Detect which cell encompasses the target text, then output its [x, y] center coordinate. 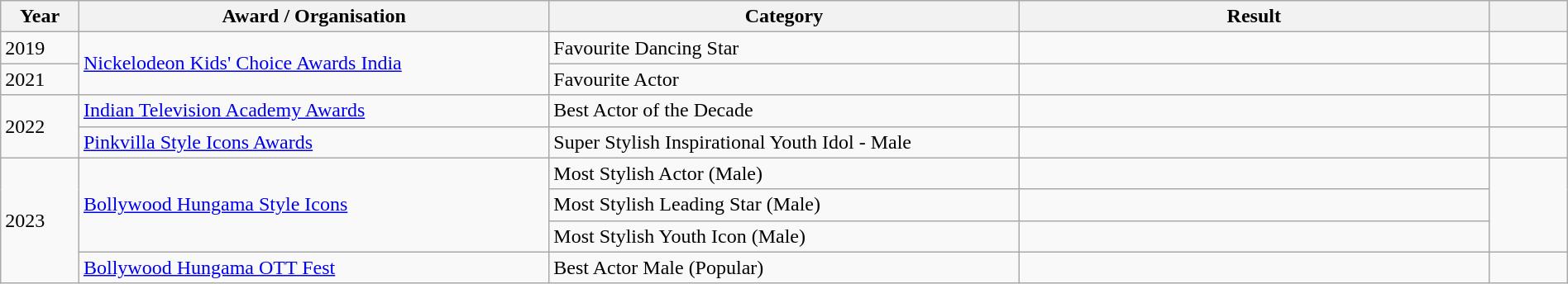
Most Stylish Leading Star (Male) [784, 205]
Bollywood Hungama OTT Fest [313, 267]
Category [784, 17]
Pinkvilla Style Icons Awards [313, 142]
Award / Organisation [313, 17]
Nickelodeon Kids' Choice Awards India [313, 64]
Best Actor Male (Popular) [784, 267]
Favourite Dancing Star [784, 48]
Most Stylish Youth Icon (Male) [784, 236]
2021 [40, 79]
Bollywood Hungama Style Icons [313, 205]
Favourite Actor [784, 79]
Result [1254, 17]
Most Stylish Actor (Male) [784, 173]
Year [40, 17]
2019 [40, 48]
Best Actor of the Decade [784, 111]
2022 [40, 126]
2023 [40, 220]
Super Stylish Inspirational Youth Idol - Male [784, 142]
Indian Television Academy Awards [313, 111]
